Identify which cell holds the provided text, then report its (X, Y) central coordinate. 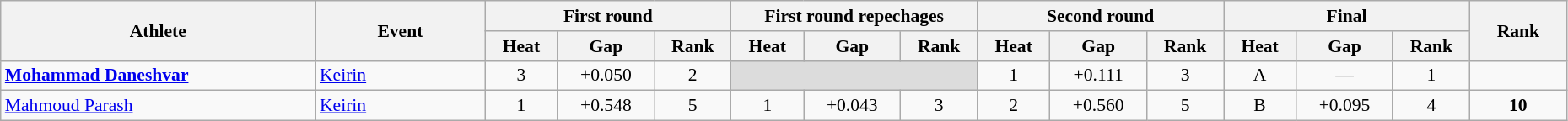
+0.050 (606, 76)
A (1260, 76)
Final (1347, 16)
4 (1431, 106)
First round (608, 16)
+0.560 (1098, 106)
Mahmoud Parash (159, 106)
+0.043 (852, 106)
Mohammad Daneshvar (159, 76)
B (1260, 106)
— (1344, 76)
+0.548 (606, 106)
Second round (1101, 16)
+0.111 (1098, 76)
Athlete (159, 30)
Event (400, 30)
First round repechages (854, 16)
10 (1518, 106)
+0.095 (1344, 106)
